Pinpoint the cell where the given text exists, returning its (x, y) midpoint coordinate. 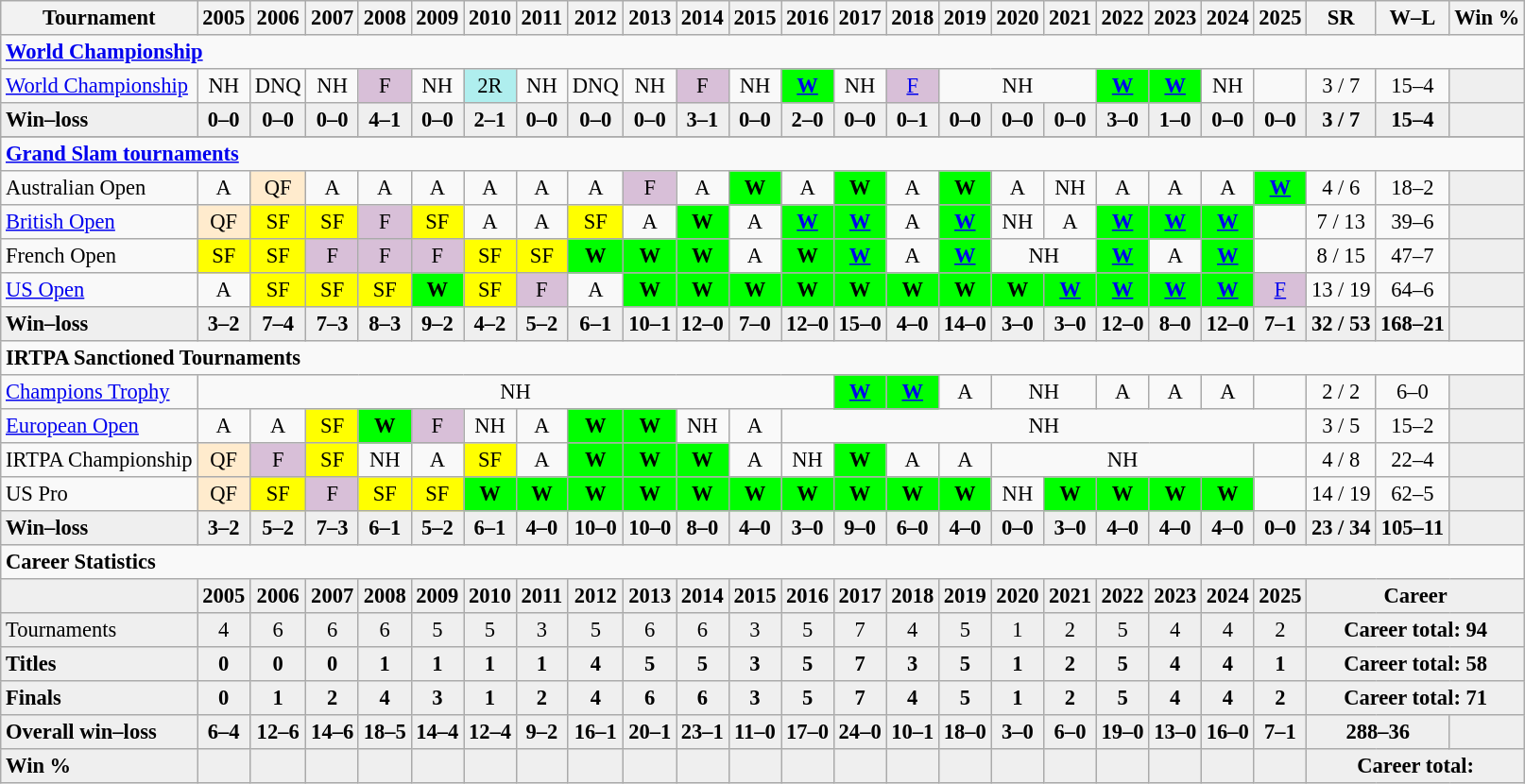
39–6 (1413, 222)
Finals (99, 698)
9–0 (860, 528)
15–0 (860, 324)
IRTPA Sanctioned Tournaments (763, 358)
13–0 (1175, 732)
19–0 (1122, 732)
3–1 (703, 120)
8 / 15 (1342, 256)
16–0 (1227, 732)
0–1 (913, 120)
11–0 (755, 732)
12–4 (490, 732)
4–1 (385, 120)
Career Statistics (763, 562)
15–2 (1413, 426)
Overall win–loss (99, 732)
Grand Slam tournaments (763, 154)
3 / 5 (1342, 426)
7 / 13 (1342, 222)
Tournaments (99, 630)
4–2 (490, 324)
20–1 (650, 732)
14–6 (333, 732)
24–0 (860, 732)
French Open (99, 256)
7–4 (278, 324)
European Open (99, 426)
2–1 (490, 120)
23 / 34 (1342, 528)
13 / 19 (1342, 290)
Career total: 58 (1415, 664)
18–5 (385, 732)
1–0 (1175, 120)
288–36 (1378, 732)
Career (1415, 596)
2R (490, 86)
Career total: (1415, 766)
W–L (1413, 18)
SR (1342, 18)
105–11 (1413, 528)
14–4 (437, 732)
8–3 (385, 324)
62–5 (1413, 494)
4 / 6 (1342, 188)
18–0 (966, 732)
14 / 19 (1342, 494)
4 / 8 (1342, 460)
32 / 53 (1342, 324)
Career total: 94 (1415, 630)
British Open (99, 222)
US Open (99, 290)
14–0 (966, 324)
47–7 (1413, 256)
18–2 (1413, 188)
Champions Trophy (99, 392)
IRTPA Championship (99, 460)
6–4 (224, 732)
22–4 (1413, 460)
168–21 (1413, 324)
12–6 (278, 732)
16–1 (595, 732)
Tournament (99, 18)
2–0 (808, 120)
17–0 (808, 732)
7–0 (755, 324)
64–6 (1413, 290)
Titles (99, 664)
US Pro (99, 494)
Career total: 71 (1415, 698)
2 / 2 (1342, 392)
Australian Open (99, 188)
23–1 (703, 732)
